Extract the (x, y) coordinate from the center of the cell holding the provided text.  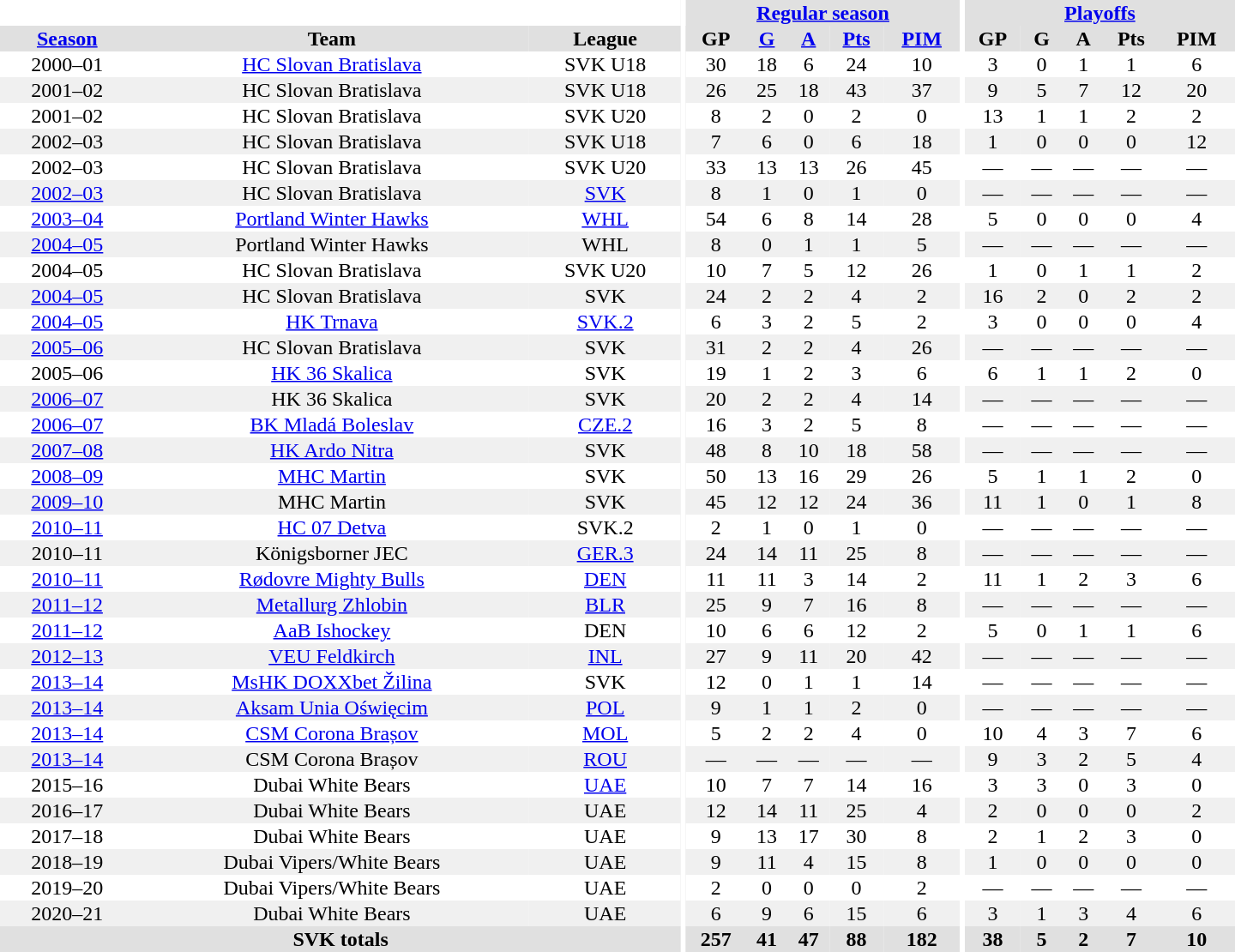
2007–08 (67, 450)
2016–17 (67, 810)
37 (921, 90)
HK Ardo Nitra (332, 450)
Aksam Unia Oświęcim (332, 708)
Playoffs (1099, 13)
2019–20 (67, 888)
2000–01 (67, 64)
2003–04 (67, 219)
HC 07 Detva (332, 527)
SVK totals (340, 939)
43 (856, 90)
47 (808, 939)
Königsborner JEC (332, 553)
58 (921, 450)
2009–10 (67, 502)
AaB Ishockey (332, 630)
Season (67, 39)
257 (716, 939)
ROU (605, 759)
41 (767, 939)
CZE.2 (605, 425)
38 (993, 939)
50 (716, 476)
HK Trnava (332, 322)
2020–21 (67, 913)
2015–16 (67, 785)
42 (921, 656)
29 (856, 476)
POL (605, 708)
Metallurg Zhlobin (332, 605)
BLR (605, 605)
INL (605, 656)
Team (332, 39)
182 (921, 939)
Rødovre Mighty Bulls (332, 579)
League (605, 39)
33 (716, 167)
36 (921, 502)
VEU Feldkirch (332, 656)
GER.3 (605, 553)
19 (716, 373)
54 (716, 219)
MOL (605, 733)
88 (856, 939)
BK Mladá Boleslav (332, 425)
MsHK DOXXbet Žilina (332, 682)
2018–19 (67, 862)
48 (716, 450)
2012–13 (67, 656)
27 (716, 656)
31 (716, 347)
2008–09 (67, 476)
17 (808, 836)
28 (921, 219)
2017–18 (67, 836)
Regular season (823, 13)
